Output the [X, Y] coordinate of the center of the cell containing the given text.  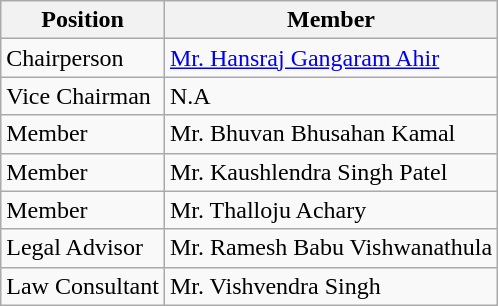
Mr. Hansraj Gangaram Ahir [330, 58]
Law Consultant [83, 286]
Position [83, 20]
Mr. Bhuvan Bhusahan Kamal [330, 134]
Legal Advisor [83, 248]
Mr. Kaushlendra Singh Patel [330, 172]
Mr. Vishvendra Singh [330, 286]
N.A [330, 96]
Mr. Thalloju Achary [330, 210]
Chairperson [83, 58]
Mr. Ramesh Babu Vishwanathula [330, 248]
Vice Chairman [83, 96]
